Extract the [X, Y] coordinate from the center of the cell holding the provided text.  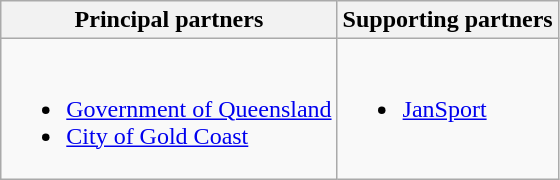
Government of QueenslandCity of Gold Coast [169, 109]
Supporting partners [448, 20]
Principal partners [169, 20]
JanSport [448, 109]
